Locate the cell with the specified text and output its (X, Y) center coordinate. 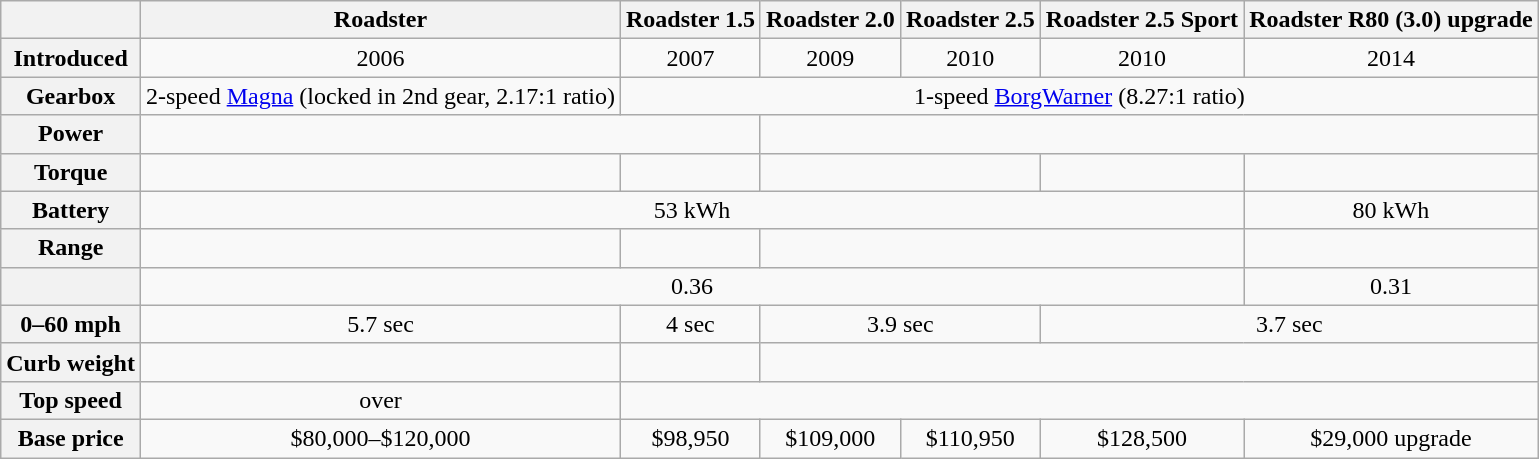
4 sec (690, 324)
over (380, 400)
80 kWh (1392, 210)
Base price (71, 438)
$98,950 (690, 438)
Curb weight (71, 362)
Top speed (71, 400)
2-speed Magna (locked in 2nd gear, 2.17:1 ratio) (380, 96)
$80,000–$120,000 (380, 438)
$128,500 (1142, 438)
Power (71, 134)
2014 (1392, 58)
3.7 sec (1289, 324)
Roadster 2.5 Sport (1142, 20)
Range (71, 248)
$109,000 (830, 438)
2007 (690, 58)
53 kWh (692, 210)
$29,000 upgrade (1392, 438)
Roadster 1.5 (690, 20)
2006 (380, 58)
0.36 (692, 286)
Roadster R80 (3.0) upgrade (1392, 20)
Roadster 2.5 (970, 20)
$110,950 (970, 438)
Introduced (71, 58)
Torque (71, 172)
Battery (71, 210)
Roadster (380, 20)
2009 (830, 58)
3.9 sec (900, 324)
Roadster 2.0 (830, 20)
0.31 (1392, 286)
Gearbox (71, 96)
0–60 mph (71, 324)
1-speed BorgWarner (8.27:1 ratio) (1079, 96)
5.7 sec (380, 324)
